Find where the given text appears and provide that cell's center as (X, Y) coordinate. 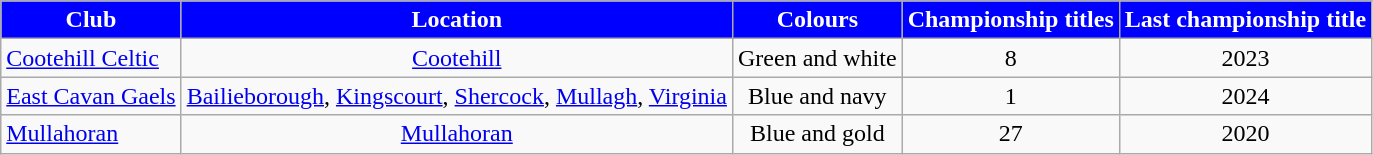
Location (456, 20)
27 (1010, 134)
8 (1010, 58)
Cootehill Celtic (91, 58)
2023 (1245, 58)
1 (1010, 96)
Green and white (817, 58)
Colours (817, 20)
Last championship title (1245, 20)
Blue and gold (817, 134)
2020 (1245, 134)
Club (91, 20)
2024 (1245, 96)
Blue and navy (817, 96)
Championship titles (1010, 20)
East Cavan Gaels (91, 96)
Bailieborough, Kingscourt, Shercock, Mullagh, Virginia (456, 96)
Cootehill (456, 58)
